Provide the [X, Y] coordinate of the cell's center where the given text is located.  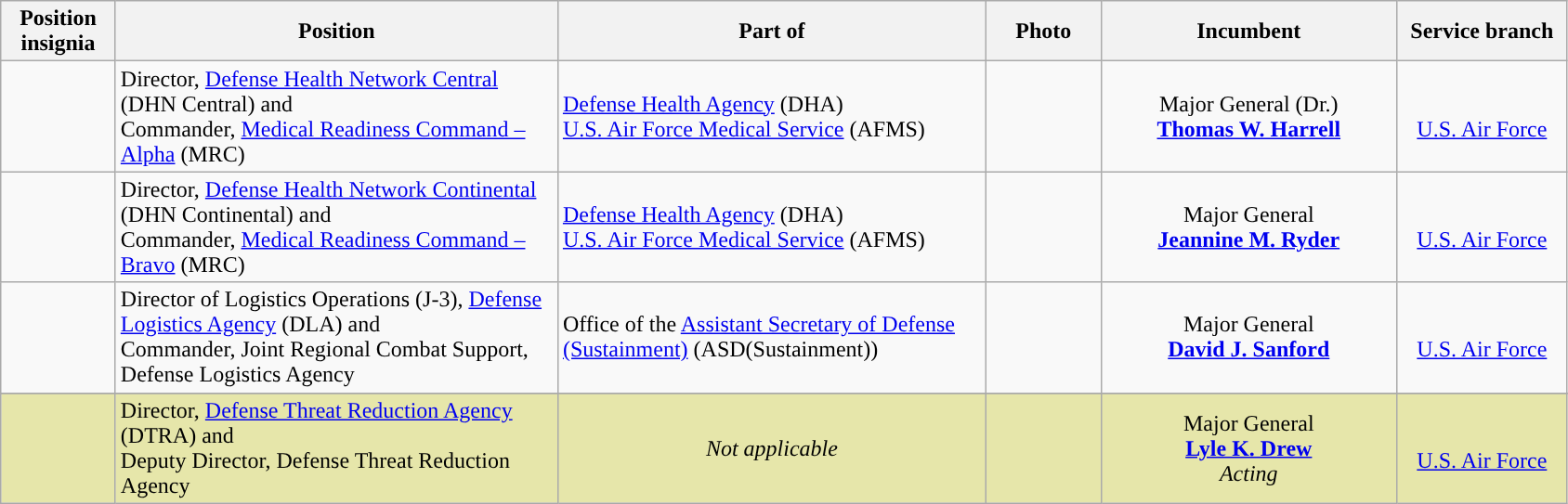
Service branch [1483, 32]
Director of Logistics Operations (J-3), Defense Logistics Agency (DLA) and Commander, Joint Regional Combat Support, Defense Logistics Agency [336, 338]
Director, Defense Health Network Central (DHN Central) andCommander, Medical Readiness Command – Alpha (MRC) [336, 117]
Office of the Assistant Secretary of Defense (Sustainment) (ASD(Sustainment)) [771, 338]
Director, Defense Threat Reduction Agency (DTRA) andDeputy Director, Defense Threat Reduction Agency [336, 447]
Major GeneralLyle K. DrewActing [1248, 447]
Position [336, 32]
Major General (Dr.)Thomas W. Harrell [1248, 117]
Incumbent [1248, 32]
Director, Defense Health Network Continental (DHN Continental) andCommander, Medical Readiness Command – Bravo (MRC) [336, 226]
Part of [771, 32]
Position insignia [59, 32]
Major GeneralJeannine M. Ryder [1248, 226]
Photo [1043, 32]
Major GeneralDavid J. Sanford [1248, 338]
Not applicable [771, 447]
